Detect which cell encompasses the target text, then output its (X, Y) center coordinate. 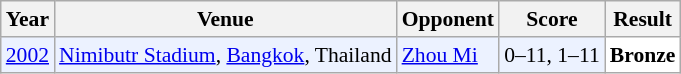
Opponent (448, 19)
Year (28, 19)
Nimibutr Stadium, Bangkok, Thailand (226, 55)
Zhou Mi (448, 55)
0–11, 1–11 (552, 55)
Result (643, 19)
Venue (226, 19)
Bronze (643, 55)
Score (552, 19)
2002 (28, 55)
